Search for the cell housing the specified text and yield its (x, y) center coordinate. 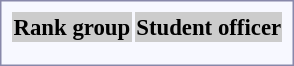
Rank group (72, 27)
Student officer (209, 27)
